Pinpoint the cell where the given text exists, returning its (x, y) midpoint coordinate. 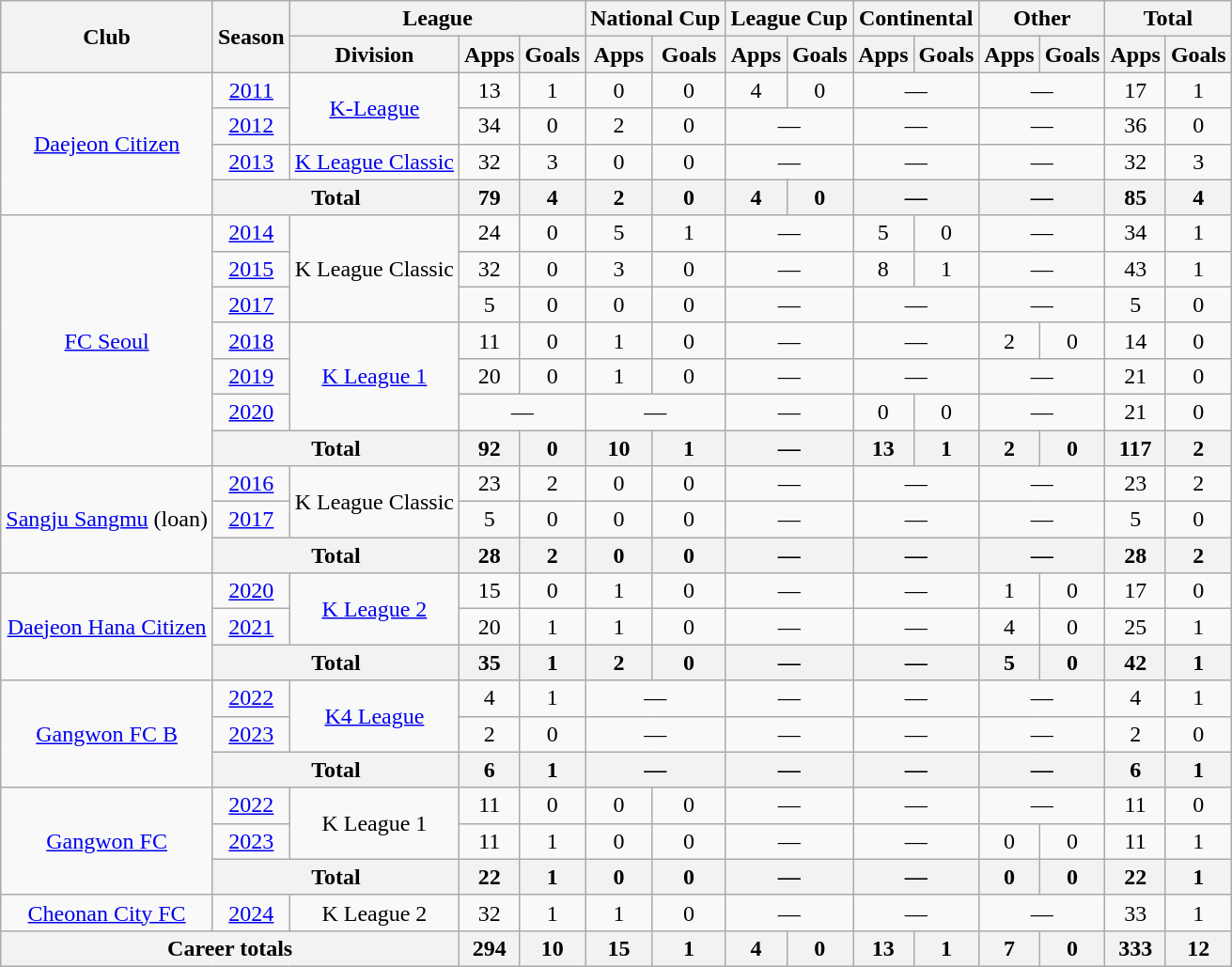
K-League (374, 108)
Cheonan City FC (107, 912)
2013 (251, 162)
FC Seoul (107, 340)
2019 (251, 376)
2012 (251, 126)
92 (490, 448)
14 (1135, 340)
Sangju Sangmu (loan) (107, 520)
K4 League (374, 716)
Career totals (230, 948)
2016 (251, 484)
League (438, 19)
Club (107, 37)
Gangwon FC (107, 841)
2021 (251, 627)
Continental (916, 19)
Other (1042, 19)
2011 (251, 90)
36 (1135, 126)
333 (1135, 948)
42 (1135, 663)
Daejeon Citizen (107, 144)
National Cup (656, 19)
Division (374, 55)
2015 (251, 269)
43 (1135, 269)
294 (490, 948)
Daejeon Hana Citizen (107, 627)
25 (1135, 627)
12 (1198, 948)
2018 (251, 340)
8 (883, 269)
Gangwon FC B (107, 734)
2024 (251, 912)
117 (1135, 448)
Season (251, 37)
7 (1009, 948)
85 (1135, 197)
79 (490, 197)
35 (490, 663)
24 (490, 233)
33 (1135, 912)
2014 (251, 233)
League Cup (789, 19)
